Extract the (x, y) coordinate from the center of the cell holding the provided text.  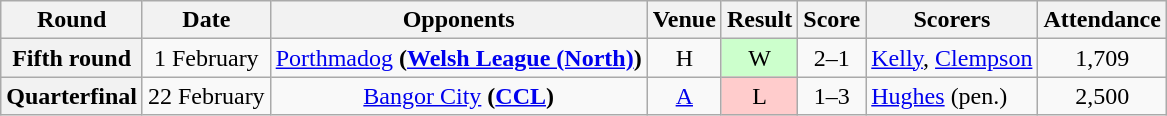
Round (72, 20)
2–1 (832, 58)
Score (832, 20)
Venue (684, 20)
A (684, 96)
1–3 (832, 96)
1,709 (1102, 58)
1 February (206, 58)
22 February (206, 96)
Attendance (1102, 20)
Quarterfinal (72, 96)
Kelly, Clempson (952, 58)
Hughes (pen.) (952, 96)
L (759, 96)
Opponents (458, 20)
Date (206, 20)
W (759, 58)
Result (759, 20)
H (684, 58)
Fifth round (72, 58)
2,500 (1102, 96)
Porthmadog (Welsh League (North)) (458, 58)
Scorers (952, 20)
Bangor City (CCL) (458, 96)
